Capture the cell that displays the provided text and extract its [x, y] central coordinate. 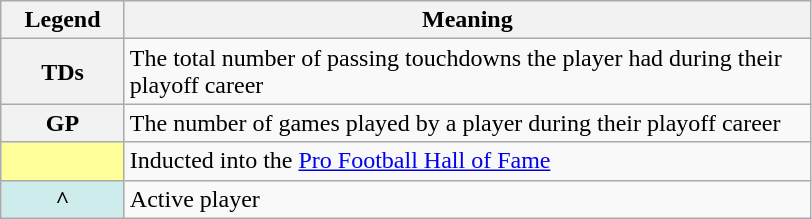
GP [63, 123]
Meaning [467, 20]
TDs [63, 72]
Legend [63, 20]
^ [63, 199]
Inducted into the Pro Football Hall of Fame [467, 161]
The total number of passing touchdowns the player had during their playoff career [467, 72]
Active player [467, 199]
The number of games played by a player during their playoff career [467, 123]
